Provide the [x, y] coordinate of the cell's center where the given text is located.  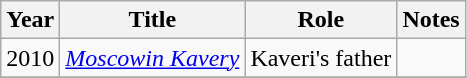
Kaveri's father [321, 58]
Moscowin Kavery [152, 58]
Year [30, 20]
Title [152, 20]
Notes [431, 20]
2010 [30, 58]
Role [321, 20]
